Determine the [x, y] coordinate at the center of the cell enclosing the given text.  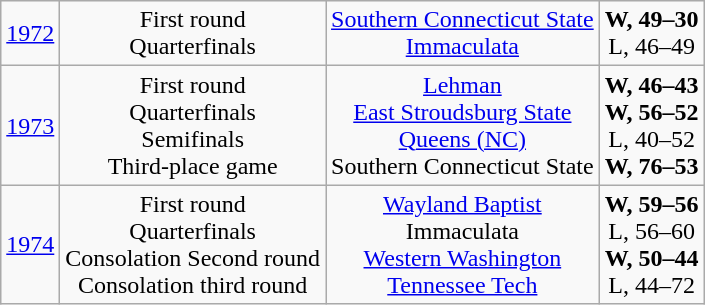
W, 46–43W, 56–52L, 40–52W, 76–53 [652, 126]
Southern Connecticut StateImmaculata [463, 34]
1973 [30, 126]
First roundQuarterfinalsSemifinalsThird-place game [193, 126]
1974 [30, 244]
1972 [30, 34]
First roundQuarterfinals [193, 34]
LehmanEast Stroudsburg StateQueens (NC)Southern Connecticut State [463, 126]
W, 49–30L, 46–49 [652, 34]
First roundQuarterfinalsConsolation Second roundConsolation third round [193, 244]
Wayland BaptistImmaculataWestern WashingtonTennessee Tech [463, 244]
W, 59–56L, 56–60W, 50–44L, 44–72 [652, 244]
